Identify which cell holds the provided text, then report its [x, y] central coordinate. 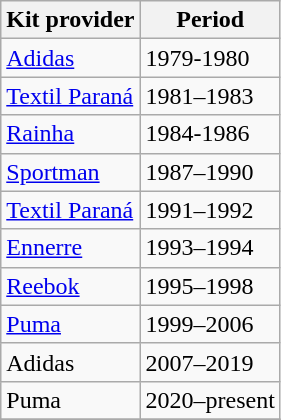
1979-1980 [210, 58]
2020–present [210, 400]
1987–1990 [210, 172]
Kit provider [70, 20]
1984-1986 [210, 134]
1981–1983 [210, 96]
Rainha [70, 134]
1991–1992 [210, 210]
1993–1994 [210, 248]
1999–2006 [210, 324]
1995–1998 [210, 286]
Reebok [70, 286]
Ennerre [70, 248]
Period [210, 20]
2007–2019 [210, 362]
Sportman [70, 172]
